Provide the [x, y] coordinate of the cell's center where the given text is located.  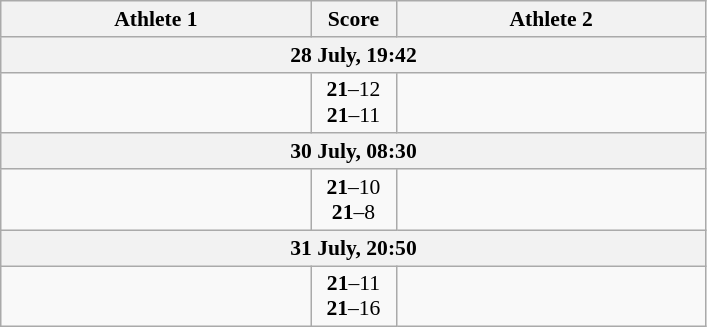
28 July, 19:42 [354, 55]
21–1021–8 [354, 200]
31 July, 20:50 [354, 248]
Score [354, 19]
Athlete 2 [551, 19]
21–1121–16 [354, 296]
30 July, 08:30 [354, 152]
21–1221–11 [354, 102]
Athlete 1 [156, 19]
